Detect which cell encompasses the target text, then output its [X, Y] center coordinate. 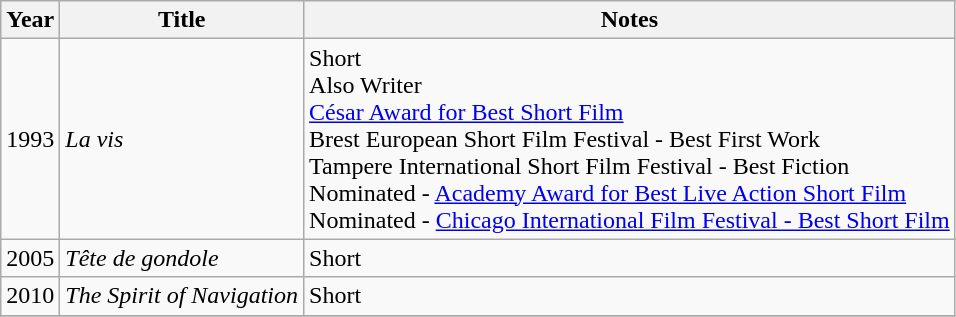
La vis [182, 139]
Notes [630, 20]
The Spirit of Navigation [182, 296]
Title [182, 20]
2005 [30, 258]
2010 [30, 296]
1993 [30, 139]
Tête de gondole [182, 258]
Year [30, 20]
